Find where the given text appears and provide that cell's center as [X, Y] coordinate. 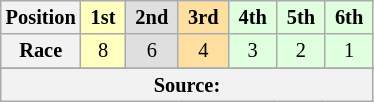
Race [41, 51]
3 [253, 51]
Source: [187, 85]
1st [104, 17]
Position [41, 17]
3rd [203, 17]
5th [301, 17]
6th [349, 17]
4th [253, 17]
4 [203, 51]
1 [349, 51]
6 [152, 51]
2 [301, 51]
8 [104, 51]
2nd [152, 17]
